Output the (x, y) coordinate of the center of the cell containing the given text.  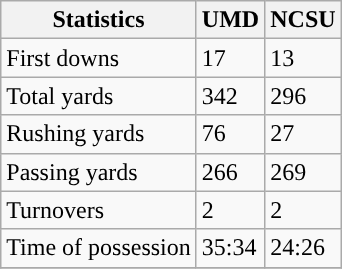
Total yards (99, 96)
UMD (230, 20)
266 (230, 172)
Turnovers (99, 210)
269 (303, 172)
342 (230, 96)
Passing yards (99, 172)
17 (230, 58)
Statistics (99, 20)
76 (230, 134)
Time of possession (99, 248)
NCSU (303, 20)
First downs (99, 58)
27 (303, 134)
Rushing yards (99, 134)
13 (303, 58)
296 (303, 96)
35:34 (230, 248)
24:26 (303, 248)
